Provide the [x, y] coordinate of the cell's center where the given text is located.  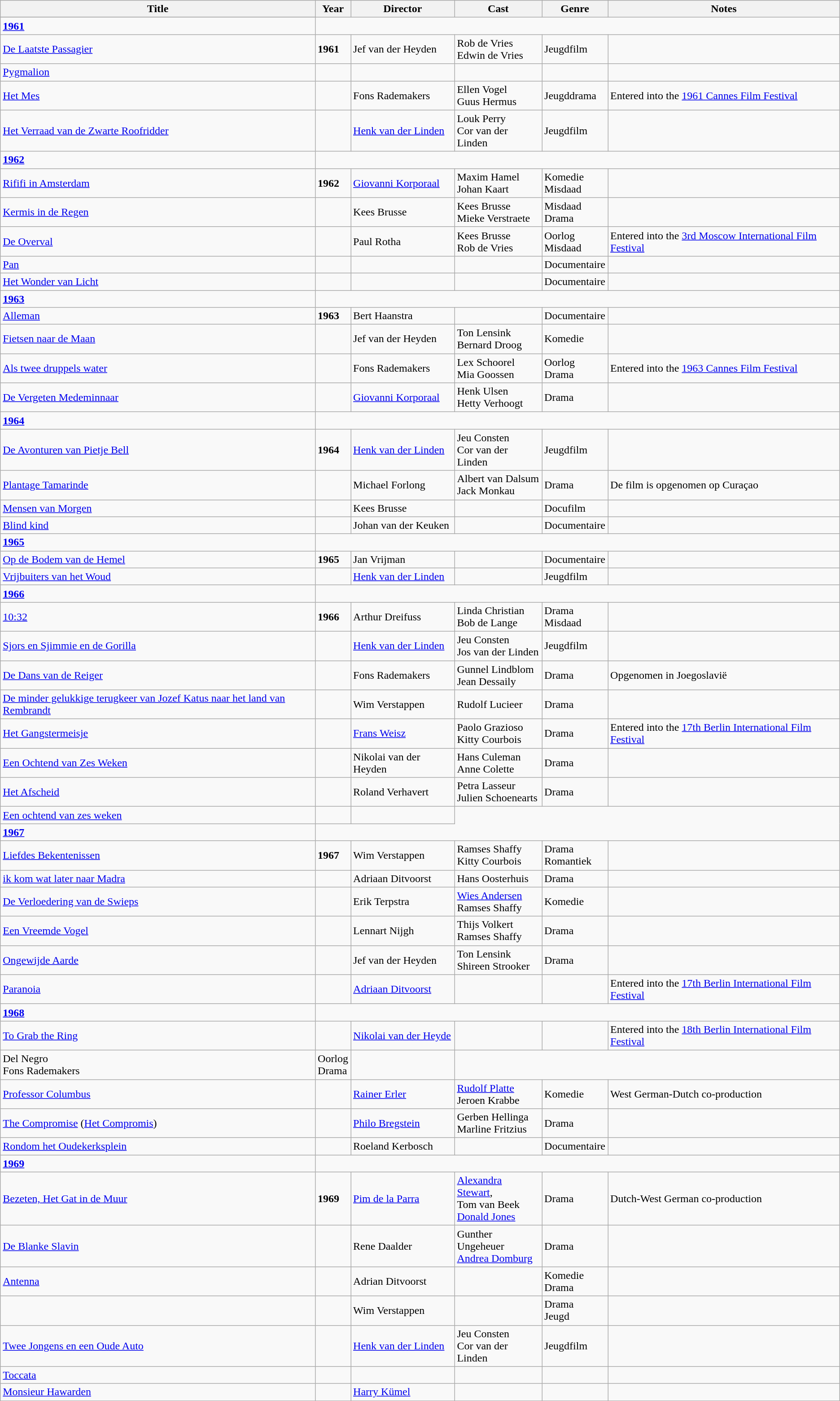
Alleman [158, 316]
De Dans van de Reiger [158, 675]
Het Wonder van Licht [158, 281]
Opgenomen in Joegoslavië [724, 675]
De Vergeten Medeminnaar [158, 398]
Frans Weisz [403, 733]
Wies AndersenRamses Shaffy [498, 901]
Paranoia [158, 989]
Kees BrusseMieke Verstraete [498, 212]
Blind kind [158, 525]
Op de Bodem van de Hemel [158, 559]
Een Ochtend van Zes Weken [158, 763]
MisdaadDrama [575, 212]
Ongewijde Aarde [158, 960]
Plantage Tamarinde [158, 485]
Alexandra Stewart, Tom van BeekDonald Jones [498, 1199]
Twee Jongens en een Oude Auto [158, 1346]
Bezeten, Het Gat in de Muur [158, 1199]
Notes [724, 9]
West German-Dutch co-production [724, 1094]
Rudolf PlatteJeroen Krabbe [498, 1094]
Een ochtend van zes weken [158, 815]
DramaJeugd [575, 1311]
Ellen VogelGuus Hermus [498, 95]
De Overval [158, 242]
Michael Forlong [403, 485]
Het Afscheid [158, 792]
Entered into the 3rd Moscow International Film Festival [724, 242]
Als twee druppels water [158, 368]
Petra LasseurJulien Schoenearts [498, 792]
Dutch-West German co-production [724, 1199]
De minder gelukkige terugkeer van Jozef Katus naar het land van Rembrandt [158, 705]
Rudolf Lucieer [498, 705]
Erik Terpstra [403, 901]
Rainer Erler [403, 1094]
Paolo GraziosoKitty Courbois [498, 733]
Bert Haanstra [403, 316]
Philo Bregstein [403, 1123]
Het Verraad van de Zwarte Roofridder [158, 131]
Thijs VolkertRamses Shaffy [498, 931]
Jeugddrama [575, 95]
Kees BrusseRob de Vries [498, 242]
Henk UlsenHetty Verhoogt [498, 398]
Rob de VriesEdwin de Vries [498, 49]
To Grab the Ring [158, 1035]
Gerben HellingaMarline Fritzius [498, 1123]
Pim de la Parra [403, 1199]
1968 [158, 1012]
De Blanke Slavin [158, 1246]
De Avonturen van Pietje Bell [158, 450]
OorlogMisdaad [575, 242]
Pygmalion [158, 72]
Jan Vrijman [403, 559]
De Laatste Passagier [158, 49]
Entered into the 18th Berlin International Film Festival [724, 1035]
Year [333, 9]
Roland Verhavert [403, 792]
Nikolai van der Heyde [403, 1035]
Linda ChristianBob de Lange [498, 617]
10:32 [158, 617]
KomedieMisdaad [575, 183]
Het Gangstermeisje [158, 733]
Toccata [158, 1375]
Jeu ConstenJos van der Linden [498, 646]
Gunnel LindblomJean Dessaily [498, 675]
Pan [158, 264]
Nikolai van der Heyden [403, 763]
ik kom wat later naar Madra [158, 878]
Harry Kümel [403, 1392]
Lennart Nijgh [403, 931]
Fietsen naar de Maan [158, 339]
Cast [498, 9]
The Compromise (Het Compromis) [158, 1123]
Een Vreemde Vogel [158, 931]
Gunther UngeheuerAndrea Domburg [498, 1246]
Paul Rotha [403, 242]
Vrijbuiters van het Woud [158, 576]
Liefdes Bekentenissen [158, 856]
Rondom het Oudekerksplein [158, 1146]
Entered into the 1961 Cannes Film Festival [724, 95]
Louk PerryCor van der Linden [498, 131]
Ramses ShaffyKitty Courbois [498, 856]
DramaMisdaad [575, 617]
Monsieur Hawarden [158, 1392]
Adrian Ditvoorst [403, 1281]
Rififi in Amsterdam [158, 183]
Director [403, 9]
Kermis in de Regen [158, 212]
Entered into the 1963 Cannes Film Festival [724, 368]
Het Mes [158, 95]
DramaRomantiek [575, 856]
Ton LensinkShireen Strooker [498, 960]
Mensen van Morgen [158, 508]
Sjors en Sjimmie en de Gorilla [158, 646]
Lex SchoorelMia Goossen [498, 368]
Ton LensinkBernard Droog [498, 339]
Maxim HamelJohan Kaart [498, 183]
Roeland Kerbosch [403, 1146]
Title [158, 9]
Professor Columbus [158, 1094]
Genre [575, 9]
Arthur Dreifuss [403, 617]
KomedieDrama [575, 1281]
Hans CulemanAnne Colette [498, 763]
Antenna [158, 1281]
Del NegroFons Rademakers [158, 1065]
Rene Daalder [403, 1246]
Albert van DalsumJack Monkau [498, 485]
Hans Oosterhuis [498, 878]
De Verloedering van de Swieps [158, 901]
De film is opgenomen op Curaçao [724, 485]
Docufilm [575, 508]
Johan van der Keuken [403, 525]
